Detect which cell encompasses the target text, then output its [x, y] center coordinate. 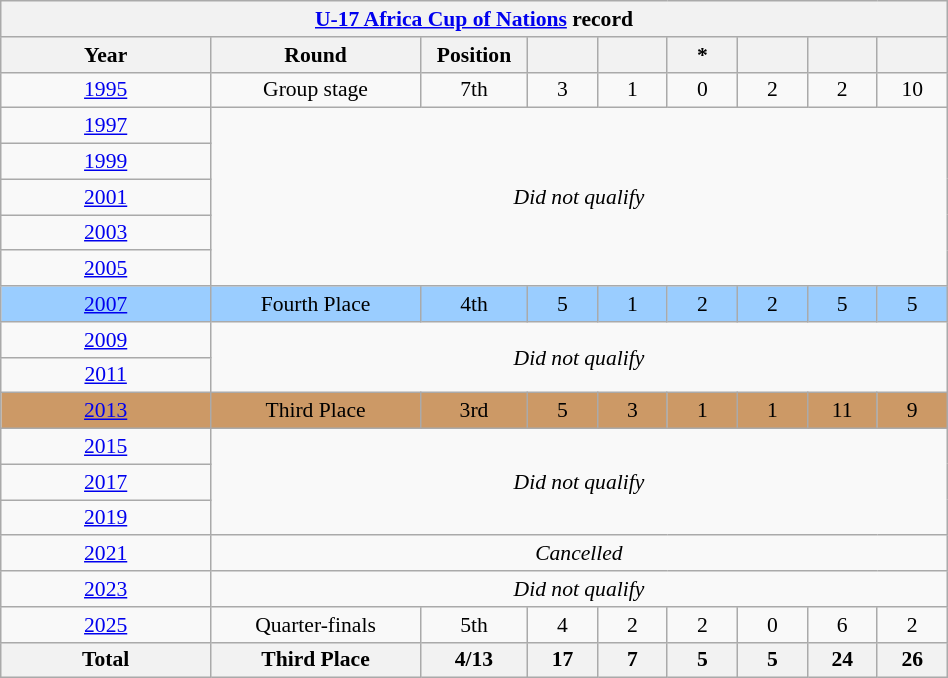
5th [474, 625]
Position [474, 55]
4/13 [474, 660]
2021 [106, 554]
2013 [106, 411]
4th [474, 304]
3rd [474, 411]
2011 [106, 375]
Quarter-finals [316, 625]
4 [563, 625]
2007 [106, 304]
2025 [106, 625]
Year [106, 55]
2023 [106, 589]
Total [106, 660]
7 [632, 660]
24 [842, 660]
Group stage [316, 90]
2019 [106, 518]
1995 [106, 90]
U-17 Africa Cup of Nations record [474, 19]
9 [912, 411]
* [702, 55]
Cancelled [580, 554]
10 [912, 90]
Round [316, 55]
7th [474, 90]
Fourth Place [316, 304]
2015 [106, 447]
1997 [106, 126]
2009 [106, 340]
26 [912, 660]
1999 [106, 162]
2005 [106, 269]
17 [563, 660]
11 [842, 411]
2003 [106, 233]
6 [842, 625]
2017 [106, 482]
2001 [106, 197]
